Search for the cell housing the specified text and yield its (x, y) center coordinate. 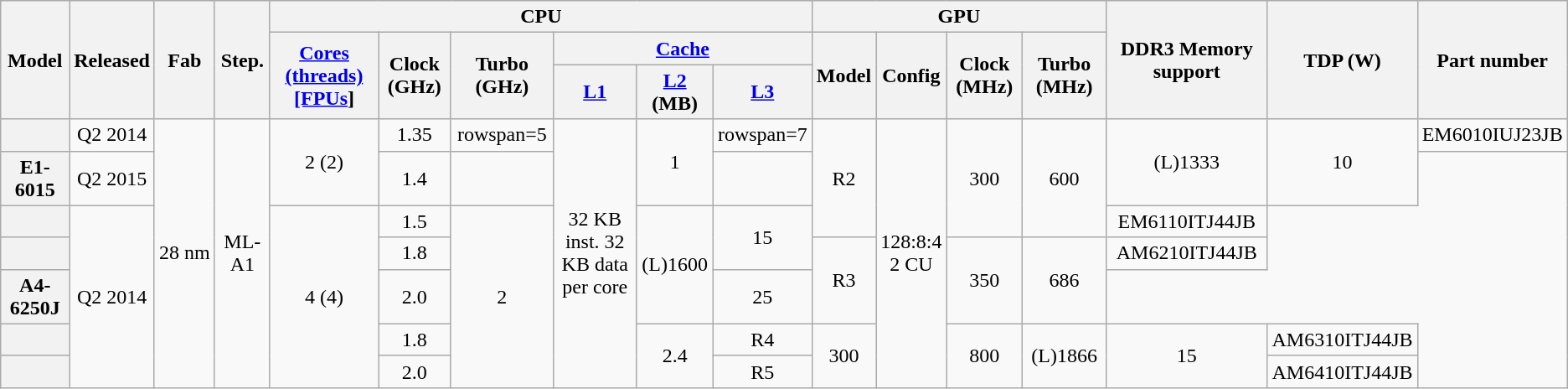
AM6210ITJ44JB (1187, 253)
Cache (683, 49)
128:8:42 CU (911, 253)
4 (4) (323, 297)
Cores (threads) [FPUs] (323, 75)
Q2 2015 (112, 178)
Clock (MHz) (985, 75)
32 KB inst. 32 KB data per core (595, 253)
AM6310ITJ44JB (1342, 340)
R5 (762, 371)
GPU (958, 17)
800 (985, 355)
(L)1333 (1187, 163)
350 (985, 280)
ML-A1 (242, 253)
(L)1600 (675, 265)
Turbo (MHz) (1065, 75)
10 (1342, 163)
Step. (242, 60)
E1-6015 (35, 178)
1.4 (415, 178)
686 (1065, 280)
AM6410ITJ44JB (1342, 371)
1.5 (415, 221)
A4-6250J (35, 297)
Clock (GHz) (415, 75)
25 (762, 297)
TDP (W) (1342, 60)
rowspan=7 (762, 135)
DDR3 Memory support (1187, 60)
L1 (595, 92)
L3 (762, 92)
Part number (1493, 60)
Released (112, 60)
1.35 (415, 135)
EM6010IUJ23JB (1493, 135)
Turbo (GHz) (503, 75)
EM6110ITJ44JB (1187, 221)
1 (675, 163)
2.4 (675, 355)
2 (503, 297)
Fab (184, 60)
28 nm (184, 253)
Config (911, 75)
(L)1866 (1065, 355)
R3 (843, 280)
2 (2) (323, 163)
R2 (843, 178)
L2 (MB) (675, 92)
600 (1065, 178)
R4 (762, 340)
rowspan=5 (503, 135)
CPU (541, 17)
